Identify which cell holds the provided text, then report its [X, Y] central coordinate. 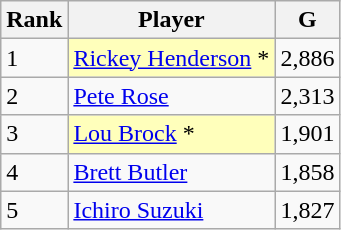
2,886 [308, 58]
1,858 [308, 172]
Player [172, 20]
1,827 [308, 210]
Rickey Henderson * [172, 58]
1 [34, 58]
Lou Brock * [172, 134]
G [308, 20]
Rank [34, 20]
4 [34, 172]
2 [34, 96]
5 [34, 210]
Brett Butler [172, 172]
2,313 [308, 96]
3 [34, 134]
1,901 [308, 134]
Ichiro Suzuki [172, 210]
Pete Rose [172, 96]
